Output the [X, Y] coordinate of the center of the cell containing the given text.  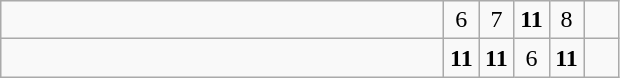
8 [566, 20]
7 [496, 20]
